Detect which cell encompasses the target text, then output its (X, Y) center coordinate. 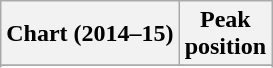
Peakposition (225, 34)
Chart (2014–15) (90, 34)
